Scan for the cell matching the given text and deliver its (X, Y) coordinate at center. 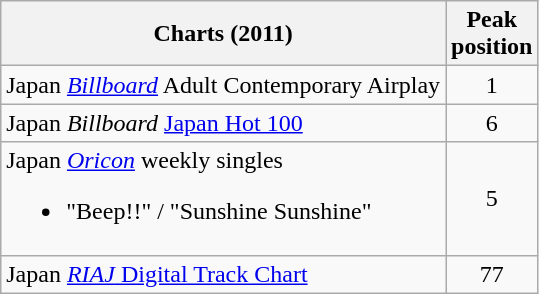
Peakposition (492, 34)
6 (492, 123)
Japan RIAJ Digital Track Chart (224, 274)
Japan Oricon weekly singles"Beep!!" / "Sunshine Sunshine" (224, 198)
1 (492, 85)
Charts (2011) (224, 34)
5 (492, 198)
Japan Billboard Japan Hot 100 (224, 123)
77 (492, 274)
Japan Billboard Adult Contemporary Airplay (224, 85)
